Search for the cell housing the specified text and yield its (X, Y) center coordinate. 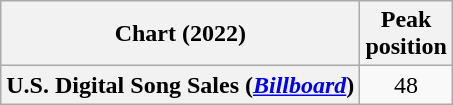
U.S. Digital Song Sales (Billboard) (180, 85)
Peakposition (406, 34)
48 (406, 85)
Chart (2022) (180, 34)
